Locate the cell with the specified text and output its (x, y) center coordinate. 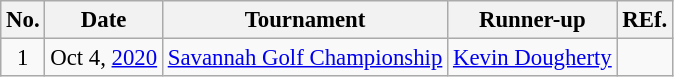
Tournament (304, 20)
Savannah Golf Championship (304, 58)
Kevin Dougherty (532, 58)
REf. (645, 20)
Runner-up (532, 20)
No. (23, 20)
Oct 4, 2020 (104, 58)
1 (23, 58)
Date (104, 20)
